For the text-containing cell, return its midpoint in [X, Y] coordinate format. 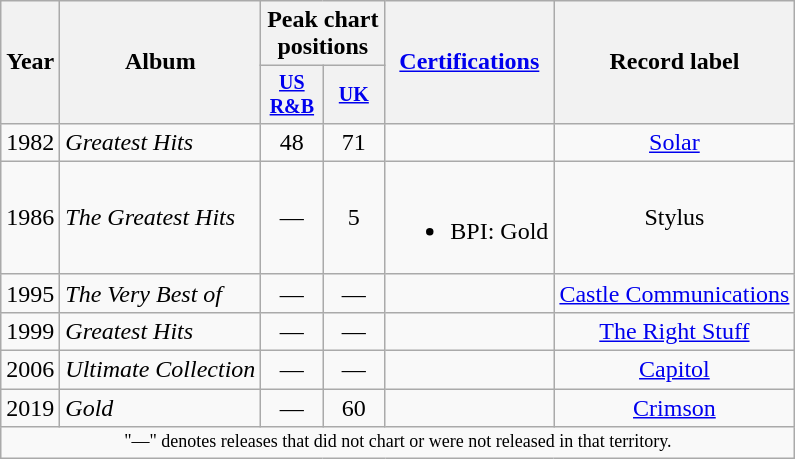
BPI: Gold [470, 218]
Certifications [470, 62]
Record label [674, 62]
The Very Best of [160, 293]
Ultimate Collection [160, 370]
1982 [30, 142]
5 [354, 218]
2019 [30, 408]
Crimson [674, 408]
1986 [30, 218]
1995 [30, 293]
2006 [30, 370]
Year [30, 62]
71 [354, 142]
48 [292, 142]
Album [160, 62]
UK [354, 94]
"—" denotes releases that did not chart or were not released in that territory. [398, 442]
Peak chart positions [323, 34]
60 [354, 408]
The Right Stuff [674, 331]
Stylus [674, 218]
USR&B [292, 94]
Castle Communications [674, 293]
Solar [674, 142]
Gold [160, 408]
Capitol [674, 370]
The Greatest Hits [160, 218]
1999 [30, 331]
